Identify which cell holds the provided text, then report its (x, y) central coordinate. 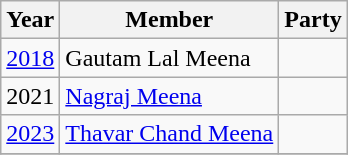
Gautam Lal Meena (170, 58)
Thavar Chand Meena (170, 134)
2023 (30, 134)
Party (313, 20)
2018 (30, 58)
Nagraj Meena (170, 96)
Member (170, 20)
2021 (30, 96)
Year (30, 20)
